Scan for the cell matching the given text and deliver its [X, Y] coordinate at center. 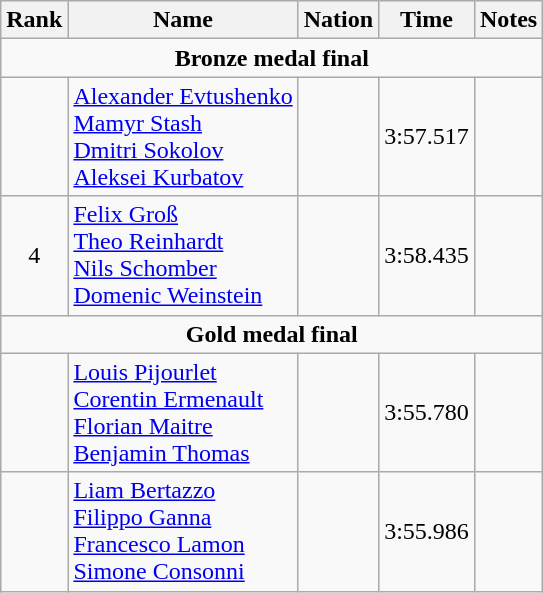
3:55.780 [427, 412]
4 [34, 256]
Name [183, 20]
3:58.435 [427, 256]
Gold medal final [272, 334]
3:57.517 [427, 136]
Notes [508, 20]
3:55.986 [427, 532]
Felix GroßTheo ReinhardtNils SchomberDomenic Weinstein [183, 256]
Rank [34, 20]
Liam BertazzoFilippo GannaFrancesco LamonSimone Consonni [183, 532]
Bronze medal final [272, 58]
Alexander EvtushenkoMamyr StashDmitri SokolovAleksei Kurbatov [183, 136]
Louis PijourletCorentin ErmenaultFlorian MaitreBenjamin Thomas [183, 412]
Time [427, 20]
Nation [338, 20]
